Return (X, Y) of the center of cell containing provided text 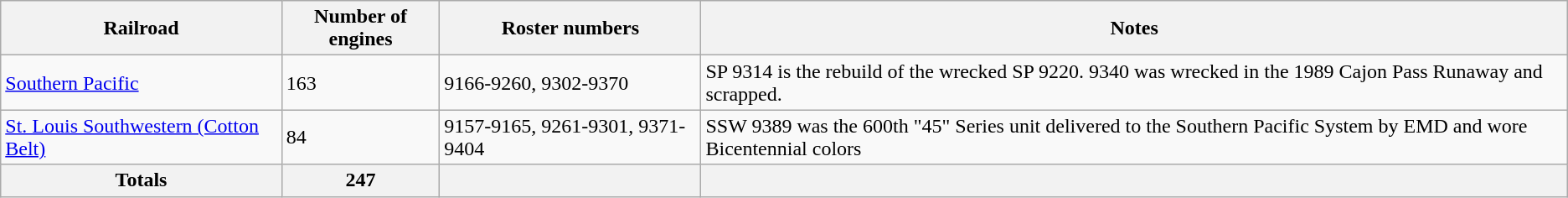
SSW 9389 was the 600th "45" Series unit delivered to the Southern Pacific System by EMD and wore Bicentennial colors (1134, 138)
Southern Pacific (142, 82)
Totals (142, 180)
SP 9314 is the rebuild of the wrecked SP 9220. 9340 was wrecked in the 1989 Cajon Pass Runaway and scrapped. (1134, 82)
St. Louis Southwestern (Cotton Belt) (142, 138)
Roster numbers (570, 29)
163 (360, 82)
247 (360, 180)
Notes (1134, 29)
9166-9260, 9302-9370 (570, 82)
9157-9165, 9261-9301, 9371-9404 (570, 138)
84 (360, 138)
Railroad (142, 29)
Number of engines (360, 29)
